Return [x, y] of the center of cell containing provided text 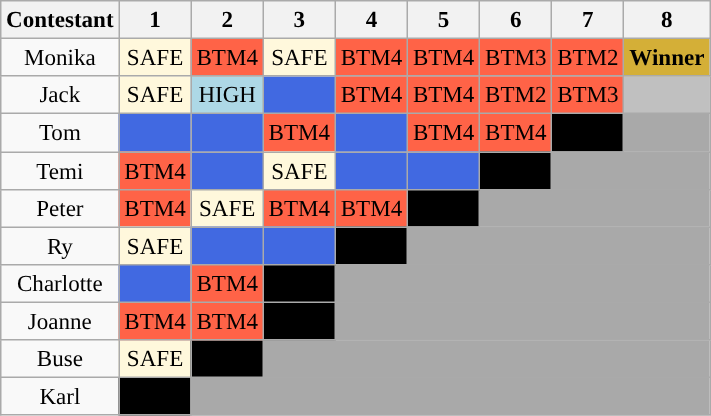
4 [371, 20]
6 [516, 20]
Buse [60, 359]
HIGH [227, 95]
Temi [60, 171]
3 [299, 20]
2 [227, 20]
Charlotte [60, 284]
Contestant [60, 20]
Jack [60, 95]
Monika [60, 58]
Winner [667, 58]
Ry [60, 246]
Tom [60, 133]
5 [444, 20]
8 [667, 20]
Peter [60, 209]
Joanne [60, 322]
7 [588, 20]
1 [155, 20]
Karl [60, 397]
